Return the (X, Y) coordinate for the center point of the cell that contains the specified text.  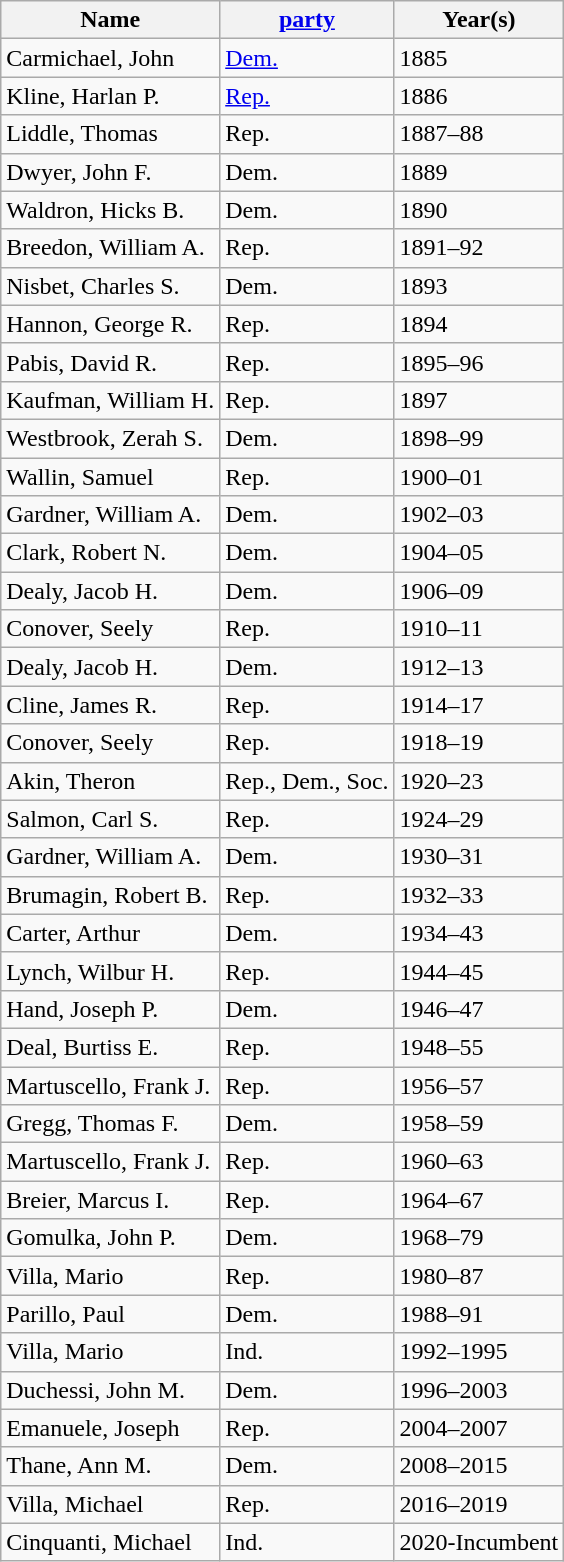
party (307, 20)
Gregg, Thomas F. (110, 1124)
Thane, Ann M. (110, 1466)
Gomulka, John P. (110, 1238)
1946–47 (479, 1009)
1918–19 (479, 743)
1891–92 (479, 248)
Waldron, Hicks B. (110, 210)
Cline, James R. (110, 705)
1894 (479, 324)
Liddle, Thomas (110, 134)
1964–67 (479, 1200)
1898–99 (479, 438)
1893 (479, 286)
Westbrook, Zerah S. (110, 438)
1960–63 (479, 1162)
Parillo, Paul (110, 1314)
1887–88 (479, 134)
Villa, Michael (110, 1504)
1886 (479, 96)
1889 (479, 172)
1980–87 (479, 1276)
Carter, Arthur (110, 933)
1914–17 (479, 705)
1924–29 (479, 819)
Breier, Marcus I. (110, 1200)
Kaufman, William H. (110, 400)
2016–2019 (479, 1504)
1956–57 (479, 1085)
1904–05 (479, 553)
1895–96 (479, 362)
1890 (479, 210)
Cinquanti, Michael (110, 1542)
Lynch, Wilbur H. (110, 971)
1930–31 (479, 857)
Hand, Joseph P. (110, 1009)
2008–2015 (479, 1466)
Wallin, Samuel (110, 477)
Deal, Burtiss E. (110, 1047)
Carmichael, John (110, 58)
1992–1995 (479, 1352)
Nisbet, Charles S. (110, 286)
Dwyer, John F. (110, 172)
2004–2007 (479, 1428)
1920–23 (479, 781)
Hannon, George R. (110, 324)
Kline, Harlan P. (110, 96)
1912–13 (479, 667)
1897 (479, 400)
1932–33 (479, 895)
Clark, Robert N. (110, 553)
Salmon, Carl S. (110, 819)
Year(s) (479, 20)
2020-Incumbent (479, 1542)
Akin, Theron (110, 781)
1948–55 (479, 1047)
1900–01 (479, 477)
1996–2003 (479, 1390)
1958–59 (479, 1124)
Breedon, William A. (110, 248)
1968–79 (479, 1238)
Pabis, David R. (110, 362)
Name (110, 20)
1910–11 (479, 629)
Duchessi, John M. (110, 1390)
Emanuele, Joseph (110, 1428)
Rep., Dem., Soc. (307, 781)
Brumagin, Robert B. (110, 895)
1885 (479, 58)
1988–91 (479, 1314)
1906–09 (479, 591)
1944–45 (479, 971)
1934–43 (479, 933)
1902–03 (479, 515)
